Capture the cell that displays the provided text and extract its (X, Y) central coordinate. 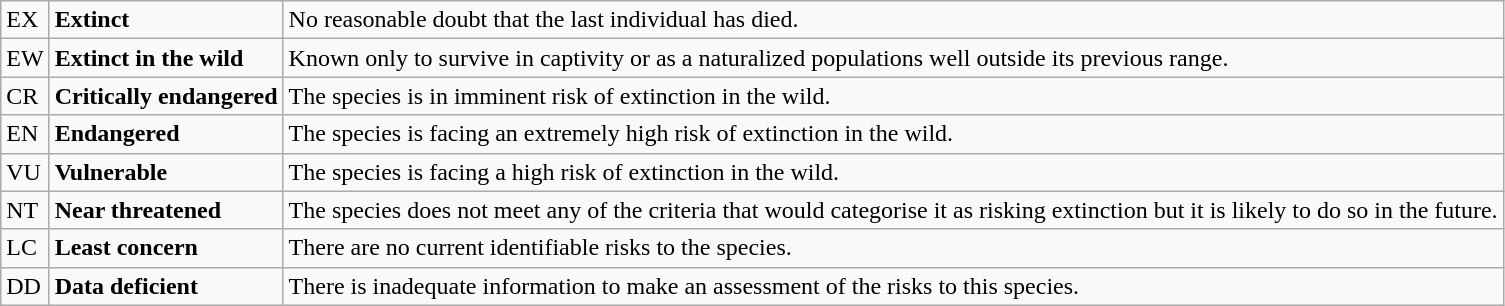
NT (25, 210)
Least concern (166, 248)
Extinct (166, 20)
There are no current identifiable risks to the species. (893, 248)
The species is facing an extremely high risk of extinction in the wild. (893, 134)
DD (25, 286)
EX (25, 20)
Data deficient (166, 286)
The species is in imminent risk of extinction in the wild. (893, 96)
Critically endangered (166, 96)
The species is facing a high risk of extinction in the wild. (893, 172)
Extinct in the wild (166, 58)
Endangered (166, 134)
There is inadequate information to make an assessment of the risks to this species. (893, 286)
EN (25, 134)
No reasonable doubt that the last individual has died. (893, 20)
CR (25, 96)
Vulnerable (166, 172)
LC (25, 248)
The species does not meet any of the criteria that would categorise it as risking extinction but it is likely to do so in the future. (893, 210)
Near threatened (166, 210)
Known only to survive in captivity or as a naturalized populations well outside its previous range. (893, 58)
EW (25, 58)
VU (25, 172)
